Locate the cell with the specified text and output its [x, y] center coordinate. 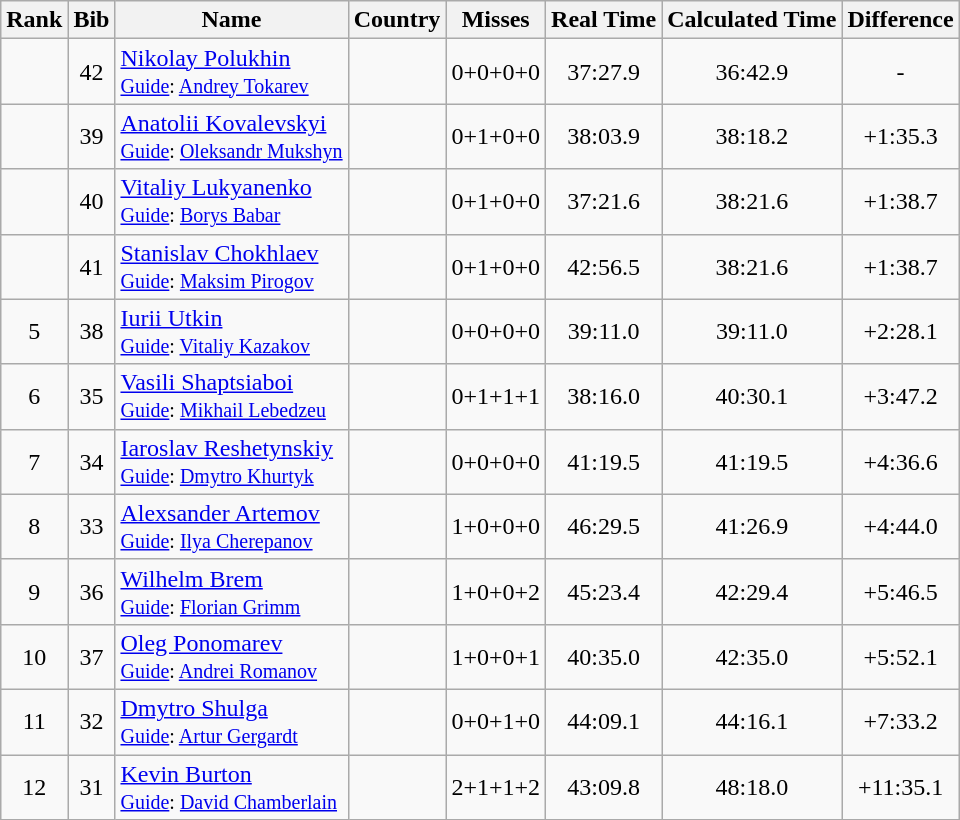
Rank [34, 20]
Country [397, 20]
+5:52.1 [900, 656]
Calculated Time [752, 20]
Anatolii KovalevskyiGuide: Oleksandr Mukshyn [232, 136]
9 [34, 592]
+4:36.6 [900, 462]
42 [92, 72]
32 [92, 722]
Alexsander ArtemovGuide: Ilya Cherepanov [232, 526]
+7:33.2 [900, 722]
46:29.5 [604, 526]
0+1+1+1 [496, 396]
43:09.8 [604, 786]
+2:28.1 [900, 332]
44:16.1 [752, 722]
+11:35.1 [900, 786]
0+0+1+0 [496, 722]
+4:44.0 [900, 526]
1+0+0+1 [496, 656]
37:27.9 [604, 72]
45:23.4 [604, 592]
Nikolay PolukhinGuide: Andrey Tokarev [232, 72]
Iurii UtkinGuide: Vitaliy Kazakov [232, 332]
Misses [496, 20]
Dmytro ShulgaGuide: Artur Gergardt [232, 722]
41 [92, 266]
38:16.0 [604, 396]
38:18.2 [752, 136]
- [900, 72]
Stanislav ChokhlaevGuide: Maksim Pirogov [232, 266]
Iaroslav ReshetynskiyGuide: Dmytro Khurtyk [232, 462]
31 [92, 786]
44:09.1 [604, 722]
42:35.0 [752, 656]
2+1+1+2 [496, 786]
42:29.4 [752, 592]
Bib [92, 20]
11 [34, 722]
38 [92, 332]
Vitaliy LukyanenkoGuide: Borys Babar [232, 202]
5 [34, 332]
39 [92, 136]
34 [92, 462]
36 [92, 592]
37:21.6 [604, 202]
Vasili ShaptsiaboiGuide: Mikhail Lebedzeu [232, 396]
Difference [900, 20]
35 [92, 396]
48:18.0 [752, 786]
36:42.9 [752, 72]
1+0+0+2 [496, 592]
Real Time [604, 20]
8 [34, 526]
Oleg PonomarevGuide: Andrei Romanov [232, 656]
12 [34, 786]
+5:46.5 [900, 592]
40:35.0 [604, 656]
33 [92, 526]
6 [34, 396]
1+0+0+0 [496, 526]
41:26.9 [752, 526]
10 [34, 656]
37 [92, 656]
+1:35.3 [900, 136]
38:03.9 [604, 136]
Wilhelm BremGuide: Florian Grimm [232, 592]
7 [34, 462]
Name [232, 20]
+3:47.2 [900, 396]
40:30.1 [752, 396]
42:56.5 [604, 266]
40 [92, 202]
Kevin BurtonGuide: David Chamberlain [232, 786]
